Extract the (x, y) coordinate from the center of the cell holding the provided text.  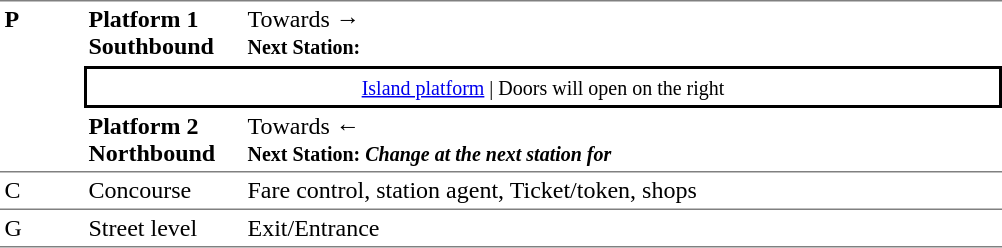
Exit/Entrance (622, 229)
G (42, 229)
Platform 2Northbound (164, 140)
Towards → Next Station: (622, 33)
C (42, 191)
P (42, 86)
Towards ← Next Station: Change at the next station for (622, 140)
Fare control, station agent, Ticket/token, shops (622, 191)
Platform 1Southbound (164, 33)
Island platform | Doors will open on the right (543, 87)
Concourse (164, 191)
Street level (164, 229)
